Return [X, Y] of the center of cell containing provided text 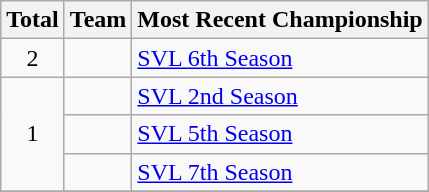
1 [33, 134]
SVL 5th Season [280, 134]
Total [33, 20]
Team [98, 20]
SVL 6th Season [280, 58]
Most Recent Championship [280, 20]
SVL 2nd Season [280, 96]
SVL 7th Season [280, 172]
2 [33, 58]
